Detect which cell encompasses the target text, then output its [X, Y] center coordinate. 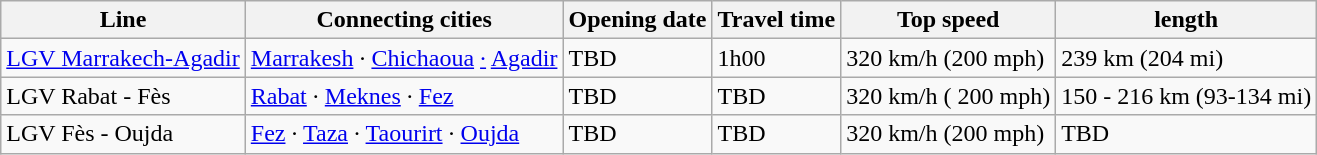
LGV Marrakech-Agadir [124, 58]
Marrakesh · Chichaoua · Agadir [404, 58]
239 km (204 mi) [1186, 58]
Connecting cities [404, 20]
Line [124, 20]
Travel time [776, 20]
Fez · Taza · Taourirt · Oujda [404, 134]
Rabat · Meknes · Fez [404, 96]
Top speed [948, 20]
150 - 216 km (93-134 mi) [1186, 96]
Opening date [638, 20]
1h00 [776, 58]
LGV Fès - Oujda [124, 134]
length [1186, 20]
LGV Rabat - Fès [124, 96]
320 km/h ( 200 mph) [948, 96]
